Locate the cell with the specified text and output its (X, Y) center coordinate. 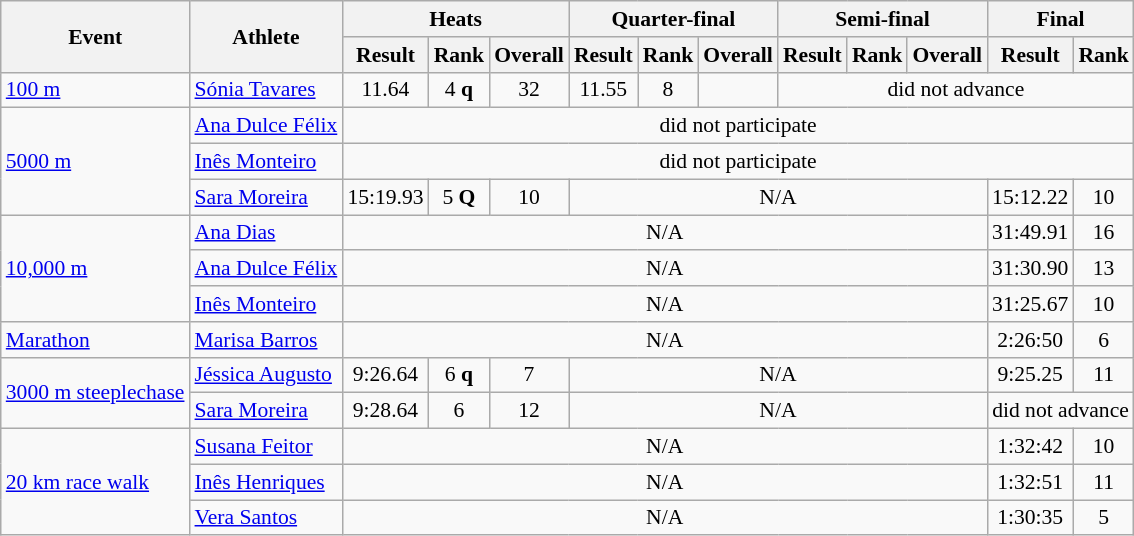
7 (529, 375)
31:25.67 (1030, 304)
100 m (96, 90)
Marathon (96, 340)
3000 m steeplechase (96, 392)
15:12.22 (1030, 197)
Final (1060, 19)
11.55 (604, 90)
9:25.25 (1030, 375)
Marisa Barros (266, 340)
Semi-final (882, 19)
11.64 (385, 90)
4 q (460, 90)
1:30:35 (1030, 518)
5000 m (96, 162)
5 Q (460, 197)
16 (1104, 233)
Vera Santos (266, 518)
32 (529, 90)
9:28.64 (385, 411)
Sónia Tavares (266, 90)
Quarter-final (674, 19)
9:26.64 (385, 375)
15:19.93 (385, 197)
Susana Feitor (266, 447)
13 (1104, 269)
2:26:50 (1030, 340)
31:49.91 (1030, 233)
1:32:42 (1030, 447)
20 km race walk (96, 482)
12 (529, 411)
Event (96, 36)
Athlete (266, 36)
1:32:51 (1030, 482)
5 (1104, 518)
Jéssica Augusto (266, 375)
6 q (460, 375)
8 (668, 90)
31:30.90 (1030, 269)
Ana Dias (266, 233)
10,000 m (96, 268)
Inês Henriques (266, 482)
Heats (455, 19)
